Locate the cell with the specified text and output its (X, Y) center coordinate. 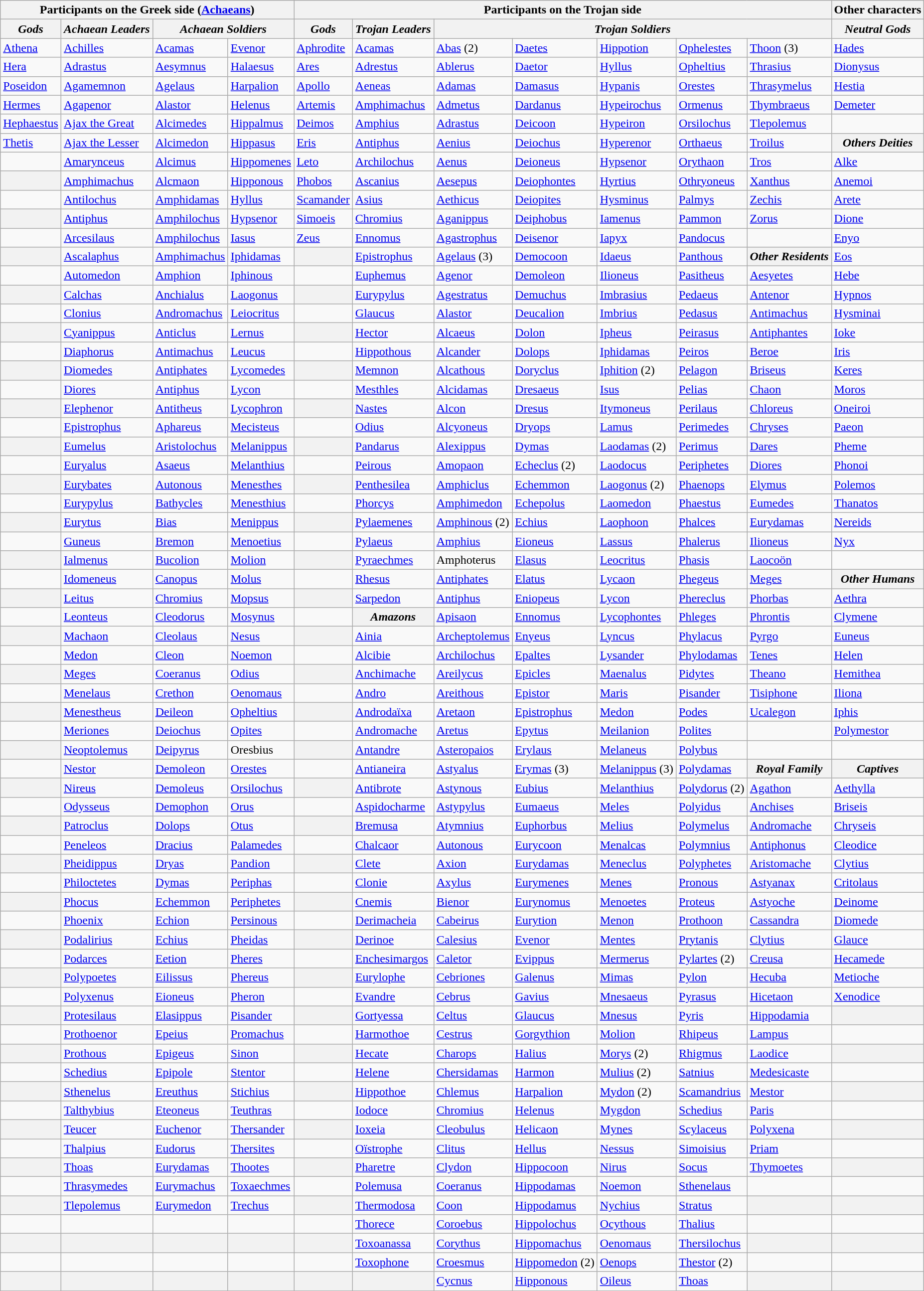
Scamandrius (712, 1091)
Priam (789, 1148)
Astyanax (789, 883)
Alcibie (393, 655)
Elatus (555, 579)
Zechis (789, 199)
Epistor (555, 693)
Mulius (2) (636, 1072)
Lysander (636, 655)
Polydamas (712, 769)
Phonoi (878, 465)
Hippomachus (555, 1243)
Leonteus (107, 617)
Aristomache (789, 864)
Pyraechmes (393, 560)
Agastrophus (473, 238)
Corythus (473, 1243)
Tros (789, 161)
Mydon (2) (636, 1091)
Demeter (878, 105)
Aphareus (190, 427)
Rhigmus (712, 1053)
Hippothoe (393, 1091)
Teucer (107, 1129)
Echion (190, 921)
Antiphonus (789, 845)
Deisenor (555, 238)
Epicles (555, 674)
Iapyx (636, 238)
Palamedes (261, 845)
Echepolus (555, 503)
Deucalion (555, 314)
Cestrus (473, 1034)
Phaenops (712, 484)
Lernus (261, 332)
Iphis (878, 712)
Polyidus (712, 807)
Automedon (107, 276)
Podes (712, 712)
Iphition (2) (636, 370)
Phalces (712, 522)
Aenius (473, 143)
Artemis (323, 105)
Amarynceus (107, 161)
Polymelus (712, 825)
Oïstrophe (393, 1148)
Zeus (323, 238)
Sinon (261, 1053)
Medesicaste (789, 1072)
Epipole (190, 1072)
Laomedon (636, 503)
Laodice (789, 1053)
Hysminus (636, 199)
Meilanion (636, 731)
Hypeirochus (636, 105)
Xanthus (789, 180)
Pheron (261, 996)
Mimas (636, 977)
Phorbas (789, 598)
Ajax the Great (107, 124)
Hippalmus (261, 124)
Toxophone (393, 1262)
Laodamas (2) (636, 446)
Erymas (3) (555, 769)
Androdaïxa (393, 712)
Phrontis (789, 617)
Abas (2) (473, 48)
Stichius (261, 1091)
Tenes (789, 655)
Oneiroi (878, 408)
Aethylla (878, 788)
Phaestus (712, 503)
Polemusa (393, 1186)
Hecate (393, 1053)
Laogonus (2) (636, 484)
Ioxeia (393, 1129)
Hermes (31, 105)
Troilus (789, 143)
Hellus (555, 1148)
Lycomedes (261, 370)
Demuchus (555, 295)
Antilochus (107, 199)
Cassandra (789, 921)
Deiphobus (555, 218)
Thersites (261, 1148)
Polyxenus (107, 996)
Hecuba (789, 977)
Sarpedon (393, 598)
Pandocus (712, 238)
Orthaeus (712, 143)
Peirous (393, 465)
Polyphetes (712, 864)
Pylartes (2) (712, 959)
Scamander (323, 199)
Mermerus (636, 959)
Phasis (712, 560)
Phalerus (712, 541)
Pyrgo (789, 636)
Eurynomus (555, 902)
Clonie (393, 883)
Pammon (712, 218)
Simoeis (323, 218)
Agathon (789, 788)
Nereids (878, 522)
Diaphorus (107, 351)
Epigeus (190, 1053)
Eetion (190, 959)
Aspidocharme (393, 807)
Melaneus (636, 750)
Perimedes (712, 427)
Cleodice (878, 845)
Pharetre (393, 1167)
Pheidas (261, 940)
Scylaceus (712, 1129)
Bienor (473, 902)
Podarces (107, 959)
Clete (393, 864)
Agestratus (473, 295)
Palmys (712, 199)
Critolaus (878, 883)
Helen (878, 655)
Stratus (712, 1205)
Lassus (636, 541)
Diomede (878, 921)
Polypoetes (107, 977)
Achaean Soldiers (223, 29)
Bremusa (393, 825)
Paris (789, 1110)
Demoleus (190, 788)
Andromachus (190, 314)
Dares (789, 446)
Hemithea (878, 674)
Phereclus (712, 598)
Harmon (555, 1072)
Polybus (712, 750)
Enyeus (555, 636)
Asteropaios (473, 750)
Hippodamia (789, 1015)
Alcimedon (190, 143)
Ares (323, 67)
Cleodorus (190, 617)
Agenor (473, 276)
Bucolion (190, 560)
Archeptolemus (473, 636)
Asius (393, 199)
Others Deities (878, 143)
Menesthes (261, 484)
Euneus (878, 636)
Eumaeus (555, 807)
Ormenus (712, 105)
Poseidon (31, 86)
Agelaus (3) (473, 257)
Clonius (107, 314)
Euphorbus (555, 825)
Thorece (393, 1224)
Adamas (473, 86)
Mopsus (261, 598)
Epaltes (555, 655)
Amphoterus (473, 560)
Othryoneus (712, 180)
Cleobulus (473, 1129)
Alcmaon (190, 180)
Peirasus (712, 332)
Hippodamas (555, 1186)
Euchenor (190, 1129)
Enyo (878, 238)
Galenus (555, 977)
Nyx (878, 541)
Canopus (190, 579)
Antitheus (190, 408)
Alcathous (473, 370)
Eris (323, 143)
Mecisteus (261, 427)
Polemos (878, 484)
Hippasus (261, 143)
Eurymedon (190, 1205)
Briseis (878, 807)
Arcesilaus (107, 238)
Deiopites (555, 199)
Alcidamas (473, 389)
Beroe (789, 351)
Glauce (878, 940)
Lycophontes (636, 617)
Prytanis (712, 940)
Melanippus (3) (636, 769)
Perilaus (712, 408)
Other characters (878, 10)
Patroclus (107, 825)
Cycnus (473, 1281)
Alke (878, 161)
Evandre (393, 996)
Ophelestes (712, 48)
Melanippus (261, 446)
Mentes (636, 940)
Amphiclus (473, 484)
Achilles (107, 48)
Amopaon (473, 465)
Nestor (107, 769)
Deioneus (555, 161)
Ipheus (636, 332)
Participants on the Greek side (Achaeans) (148, 10)
Menon (636, 921)
Nireus (107, 788)
Socus (712, 1167)
Eurymenes (555, 883)
Lycaon (636, 579)
Hippolochus (555, 1224)
Alcyoneus (473, 427)
Ascalaphus (107, 257)
Pylaeus (393, 541)
Stentor (261, 1072)
Demophon (190, 807)
Menestheus (107, 712)
Deimos (323, 124)
Celtus (473, 1015)
Mosynus (261, 617)
Neoptolemus (107, 750)
Phobos (323, 180)
Leto (323, 161)
Pheres (261, 959)
Hephaestus (31, 124)
Chalcaor (393, 845)
Eubius (555, 788)
Aristolochus (190, 446)
Tisiphone (789, 693)
Pronous (712, 883)
Ioke (878, 332)
Axylus (473, 883)
Prothoon (712, 921)
Phylacus (712, 636)
Astynous (473, 788)
Phoenix (107, 921)
Arete (878, 199)
Bathycles (190, 503)
Menalcas (636, 845)
Anchialus (190, 295)
Hebe (878, 276)
Chloreus (789, 408)
Calchas (107, 295)
Chlemus (473, 1091)
Aethra (878, 598)
Odysseus (107, 807)
Deicoon (555, 124)
Thootes (261, 1167)
Chersidamas (473, 1072)
Orus (261, 807)
Anemoi (878, 180)
Nychius (636, 1205)
Epeius (190, 1034)
Meneclus (636, 864)
Dolon (555, 332)
Aesymnus (190, 67)
Adrestus (393, 67)
Alcon (473, 408)
Agamemnon (107, 86)
Menippus (261, 522)
Teuthras (261, 1110)
Hippotion (636, 48)
Participants on the Trojan side (563, 10)
Antiphantes (789, 332)
Amazons (393, 617)
Clydon (473, 1167)
Toxaechmes (261, 1186)
Theano (789, 674)
Menesthius (261, 503)
Ablerus (473, 67)
Creusa (789, 959)
Menoetes (636, 902)
Epytus (555, 731)
Astyoche (789, 902)
Deipyrus (190, 750)
Mygdon (636, 1110)
Amphion (190, 276)
Melius (636, 825)
Agelaus (190, 86)
Pyrasus (712, 996)
Menoetius (261, 541)
Royal Family (789, 769)
Hades (878, 48)
Helene (393, 1072)
Peneleos (107, 845)
Meriones (107, 731)
Pylaemenes (393, 522)
Pandion (261, 864)
Philoctetes (107, 883)
Alcander (473, 351)
Isus (636, 389)
Helicaon (555, 1129)
Aphrodite (323, 48)
Moros (878, 389)
Ereuthus (190, 1091)
Captives (878, 769)
Aethicus (473, 199)
Evippus (555, 959)
Aenus (473, 161)
Dionysus (878, 67)
Eos (878, 257)
Periphas (261, 883)
Apisaon (473, 617)
Euphemus (393, 276)
Pedasus (712, 314)
Lycophron (261, 408)
Atymnius (473, 825)
Hyperenor (636, 143)
Ucalegon (789, 712)
Panthous (712, 257)
Laogonus (261, 295)
Damasus (555, 86)
Hecamede (878, 959)
Aretaon (473, 712)
Cabeirus (473, 921)
Elasippus (190, 1015)
Doryclus (555, 370)
Lampus (789, 1034)
Clitus (473, 1148)
Coroebus (473, 1224)
Eurymachus (190, 1186)
Eurytus (107, 522)
Mnesaeus (636, 996)
Orythaon (712, 161)
Machaon (107, 636)
Trojan Leaders (393, 29)
Hector (393, 332)
Elasus (555, 560)
Areithous (473, 693)
Dryops (555, 427)
Leucus (261, 351)
Oileus (636, 1281)
Asaeus (190, 465)
Leitus (107, 598)
Zorus (789, 218)
Maenalus (636, 674)
Alexippus (473, 446)
Eurylophe (393, 977)
Deiophontes (555, 180)
Amphidamas (190, 199)
Phegeus (712, 579)
Coon (473, 1205)
Hera (31, 67)
Keres (878, 370)
Hypnos (878, 295)
Anticlus (190, 332)
Daetes (555, 48)
Caletor (473, 959)
Derimacheia (393, 921)
Xenodice (878, 996)
Perimus (712, 446)
Paeon (878, 427)
Ainia (393, 636)
Thrasymedes (107, 1186)
Hestia (878, 86)
Nastes (393, 408)
Hippomedon (2) (555, 1262)
Antandre (393, 750)
Alcimedes (190, 124)
Iliona (878, 693)
Toxoanassa (393, 1243)
Phleges (712, 617)
Imbrius (636, 314)
Hippocoon (555, 1167)
Anchises (789, 807)
Hysminai (878, 314)
Thrasius (789, 67)
Aesepus (473, 180)
Cleon (190, 655)
Nesus (261, 636)
Thanatos (878, 503)
Amphimedon (473, 503)
Astyalus (473, 769)
Hypanis (636, 86)
Pelagon (712, 370)
Eilissus (190, 977)
Chryses (789, 427)
Prothoenor (107, 1034)
Molus (261, 579)
Morys (2) (636, 1053)
Dresus (555, 408)
Thoon (3) (789, 48)
Bremon (190, 541)
Cebrus (473, 996)
Podalirius (107, 940)
Dardanus (555, 105)
Laodocus (636, 465)
Pidytes (712, 674)
Eudorus (190, 1148)
Andro (393, 693)
Aesyetes (789, 276)
Thestor (2) (712, 1262)
Laophoon (636, 522)
Idomeneus (107, 579)
Hippodamus (555, 1205)
Penthesilea (393, 484)
Antianeira (393, 769)
Iamenus (636, 218)
Rhipeus (712, 1034)
Oenops (636, 1262)
Briseus (789, 370)
Antibrote (393, 788)
Ascanius (393, 180)
Athena (31, 48)
Iasus (261, 238)
Lamus (636, 427)
Thermodosa (393, 1205)
Phocus (107, 902)
Euryalus (107, 465)
Pedaeus (712, 295)
Antenor (789, 295)
Chryseis (878, 825)
Mestor (789, 1091)
Polyxena (789, 1129)
Pylon (712, 977)
Echeclus (2) (555, 465)
Admetus (473, 105)
Democoon (555, 257)
Sthenelaus (712, 1186)
Rhesus (393, 579)
Thersander (261, 1129)
Menes (636, 883)
Dracius (190, 845)
Agapenor (107, 105)
Cyanippus (107, 332)
Axion (473, 864)
Pheme (878, 446)
Trojan Soldiers (632, 29)
Persinous (261, 921)
Iphinous (261, 276)
Eurycoon (555, 845)
Promachus (261, 1034)
Lyncus (636, 636)
Astypylus (473, 807)
Thymoetes (789, 1167)
Hyrtius (636, 180)
Phorcys (393, 503)
Simoisius (712, 1148)
Metioche (878, 977)
Leiocritus (261, 314)
Achaean Leaders (107, 29)
Elymus (789, 484)
Mesthles (393, 389)
Maris (636, 693)
Polymestor (878, 731)
Other Humans (878, 579)
Mynes (636, 1129)
Hicetaon (789, 996)
Eurybates (107, 484)
Cnemis (393, 902)
Neutral Gods (878, 29)
Clymene (878, 617)
Erylaus (555, 750)
Proteus (712, 902)
Talthybius (107, 1110)
Aeneas (393, 86)
Thersilochus (712, 1243)
Gortyessa (393, 1015)
Opites (261, 731)
Deinome (878, 902)
Hippomenes (261, 161)
Phereus (261, 977)
Alcaeus (473, 332)
Dryas (190, 864)
Prothous (107, 1053)
Ajax the Lesser (107, 143)
Anchimache (393, 674)
Harmothoe (393, 1034)
Menelaus (107, 693)
Cleolaus (190, 636)
Protesilaus (107, 1015)
Enchesimargos (393, 959)
Eumedes (789, 503)
Hypeiron (636, 124)
Polites (712, 731)
Nessus (636, 1148)
Pandarus (393, 446)
Dione (878, 218)
Thalpius (107, 1148)
Alcimus (190, 161)
Iodoce (393, 1110)
Gavius (555, 996)
Apollo (323, 86)
Pheidippus (107, 864)
Peiros (712, 351)
Sthenelus (107, 1091)
Otus (261, 825)
Hippothous (393, 351)
Cebriones (473, 977)
Eniopeus (555, 598)
Thalius (712, 1224)
Phylodamas (712, 655)
Amphinous (2) (473, 522)
Satnius (712, 1072)
Ialmenus (107, 560)
Pasitheus (712, 276)
Memnon (393, 370)
Leocritus (636, 560)
Dresaeus (555, 389)
Pyris (712, 1015)
Elephenor (107, 408)
Oresbius (261, 750)
Thymbraeus (789, 105)
Eteoneus (190, 1110)
Croesmus (473, 1262)
Imbrasius (636, 295)
Mnesus (636, 1015)
Meles (636, 807)
Daetor (555, 67)
Derinoe (393, 940)
Charops (473, 1053)
Bias (190, 522)
Crethon (190, 693)
Trechus (261, 1205)
Iris (878, 351)
Itymoneus (636, 408)
Guneus (107, 541)
Nirus (636, 1167)
Deileon (190, 712)
Pelias (712, 389)
Eumelus (107, 446)
Polymnius (712, 845)
Other Residents (789, 257)
Halius (555, 1053)
Thetis (31, 143)
Aganippus (473, 218)
Areilycus (473, 674)
Halaesus (261, 67)
Gorgythion (555, 1034)
Chaon (789, 389)
Diomedes (107, 370)
Aretus (473, 731)
Calesius (473, 940)
Idaeus (636, 257)
Thrasymelus (789, 86)
Laocoön (789, 560)
Polydorus (2) (712, 788)
Ocythous (636, 1224)
Eurytion (555, 921)
